Search for the cell housing the specified text and yield its (X, Y) center coordinate. 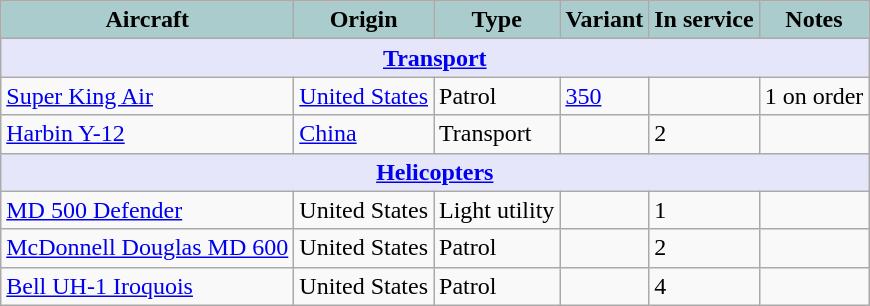
Helicopters (435, 172)
Light utility (497, 210)
Harbin Y-12 (148, 134)
In service (704, 20)
Type (497, 20)
MD 500 Defender (148, 210)
McDonnell Douglas MD 600 (148, 248)
Super King Air (148, 96)
Origin (364, 20)
Aircraft (148, 20)
4 (704, 286)
Bell UH-1 Iroquois (148, 286)
1 on order (814, 96)
350 (604, 96)
Notes (814, 20)
Variant (604, 20)
1 (704, 210)
China (364, 134)
